Scan for the cell matching the given text and deliver its [x, y] coordinate at center. 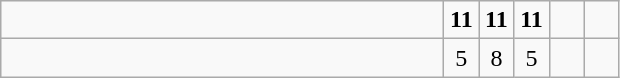
8 [496, 58]
